Scan for the cell matching the given text and deliver its (X, Y) coordinate at center. 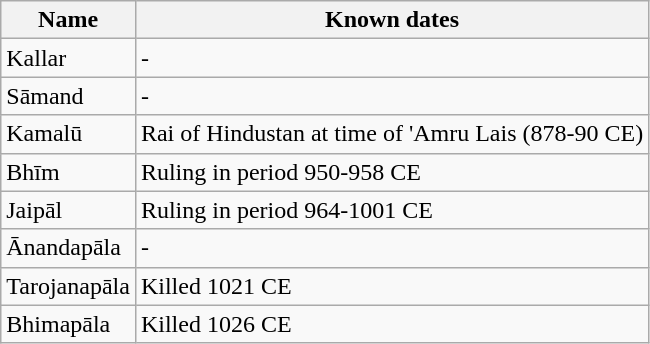
Ānandapāla (68, 248)
Rai of Hindustan at time of 'Amru Lais (878-90 CE) (392, 134)
Sāmand (68, 96)
Jaipāl (68, 210)
Killed 1021 CE (392, 286)
Bhimapāla (68, 324)
Killed 1026 CE (392, 324)
Ruling in period 950-958 CE (392, 172)
Name (68, 20)
Kallar (68, 58)
Tarojanapāla (68, 286)
Known dates (392, 20)
Ruling in period 964-1001 CE (392, 210)
Kamalū (68, 134)
Bhīm (68, 172)
